Determine the (x, y) coordinate at the center of the cell enclosing the given text.  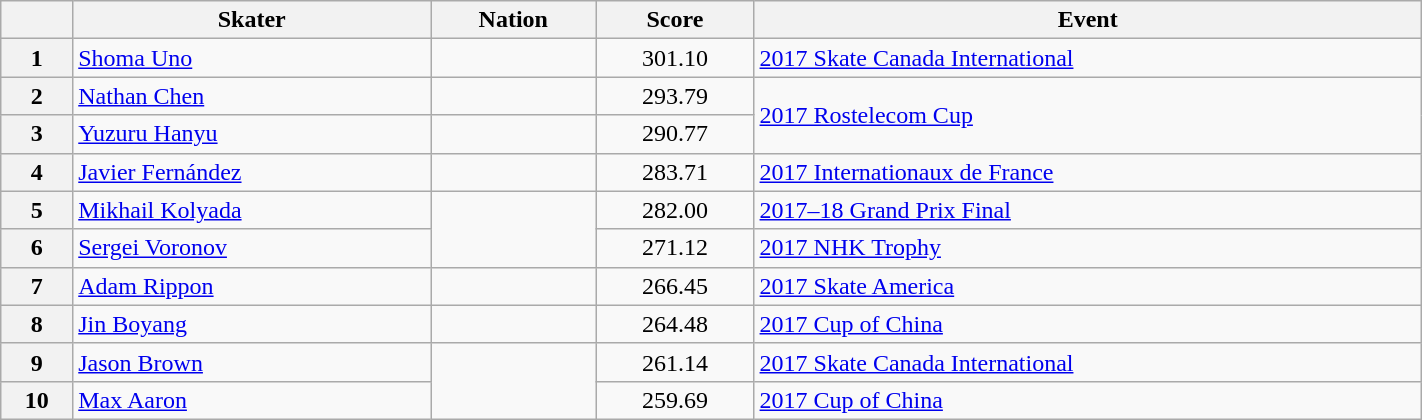
282.00 (675, 210)
9 (37, 362)
3 (37, 134)
1 (37, 58)
Yuzuru Hanyu (252, 134)
2017 Rostelecom Cup (1088, 115)
301.10 (675, 58)
8 (37, 324)
261.14 (675, 362)
Shoma Uno (252, 58)
Jason Brown (252, 362)
10 (37, 400)
4 (37, 172)
Score (675, 20)
290.77 (675, 134)
2017–18 Grand Prix Final (1088, 210)
Nation (514, 20)
293.79 (675, 96)
Javier Fernández (252, 172)
2017 NHK Trophy (1088, 248)
271.12 (675, 248)
Sergei Voronov (252, 248)
Jin Boyang (252, 324)
2017 Skate America (1088, 286)
Max Aaron (252, 400)
Event (1088, 20)
259.69 (675, 400)
5 (37, 210)
7 (37, 286)
266.45 (675, 286)
2017 Internationaux de France (1088, 172)
283.71 (675, 172)
6 (37, 248)
Mikhail Kolyada (252, 210)
Skater (252, 20)
Adam Rippon (252, 286)
Nathan Chen (252, 96)
2 (37, 96)
264.48 (675, 324)
